Search for the cell housing the specified text and yield its (X, Y) center coordinate. 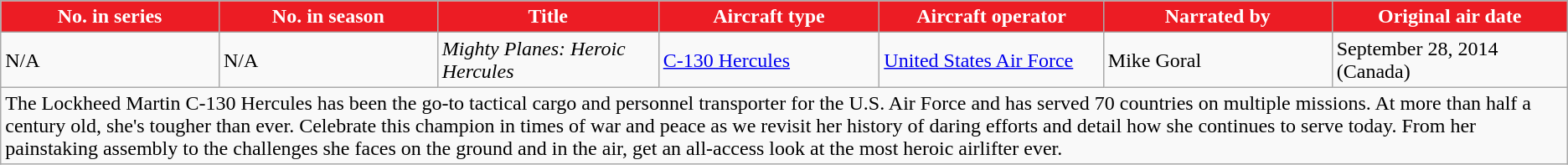
No. in season (328, 17)
September 28, 2014 (Canada) (1449, 60)
Narrated by (1218, 17)
Original air date (1449, 17)
Aircraft type (769, 17)
Mighty Planes: Heroic Hercules (548, 60)
Aircraft operator (992, 17)
Title (548, 17)
No. in series (111, 17)
Mike Goral (1218, 60)
C-130 Hercules (769, 60)
United States Air Force (992, 60)
